Detect which cell encompasses the target text, then output its [X, Y] center coordinate. 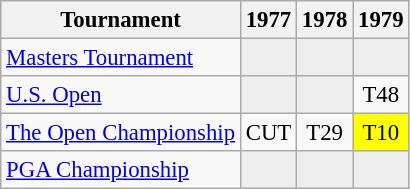
T29 [325, 133]
1977 [268, 20]
T10 [381, 133]
1979 [381, 20]
T48 [381, 95]
The Open Championship [121, 133]
CUT [268, 133]
1978 [325, 20]
PGA Championship [121, 170]
Masters Tournament [121, 58]
U.S. Open [121, 95]
Tournament [121, 20]
